Output the (X, Y) coordinate of the center of the cell containing the given text.  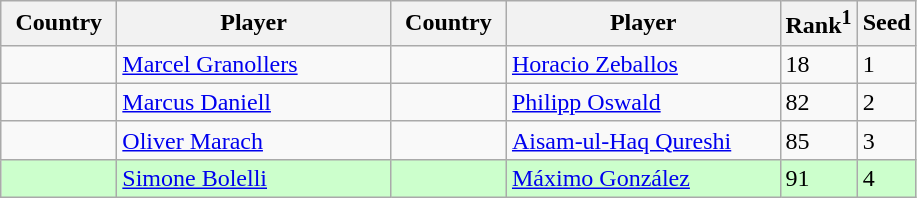
Máximo González (643, 178)
18 (818, 64)
Marcus Daniell (254, 102)
Marcel Granollers (254, 64)
2 (886, 102)
Philipp Oswald (643, 102)
1 (886, 64)
85 (818, 140)
Seed (886, 24)
4 (886, 178)
Aisam-ul-Haq Qureshi (643, 140)
Oliver Marach (254, 140)
Simone Bolelli (254, 178)
3 (886, 140)
Rank1 (818, 24)
82 (818, 102)
Horacio Zeballos (643, 64)
91 (818, 178)
